Provide the (x, y) coordinate of the cell's center where the given text is located.  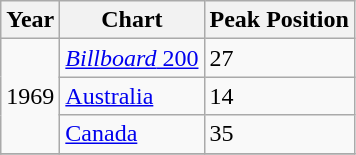
Chart (132, 20)
Canada (132, 134)
1969 (30, 96)
Australia (132, 96)
14 (279, 96)
Year (30, 20)
Peak Position (279, 20)
Billboard 200 (132, 58)
35 (279, 134)
27 (279, 58)
